Return the [X, Y] coordinate for the center point of the cell that contains the specified text.  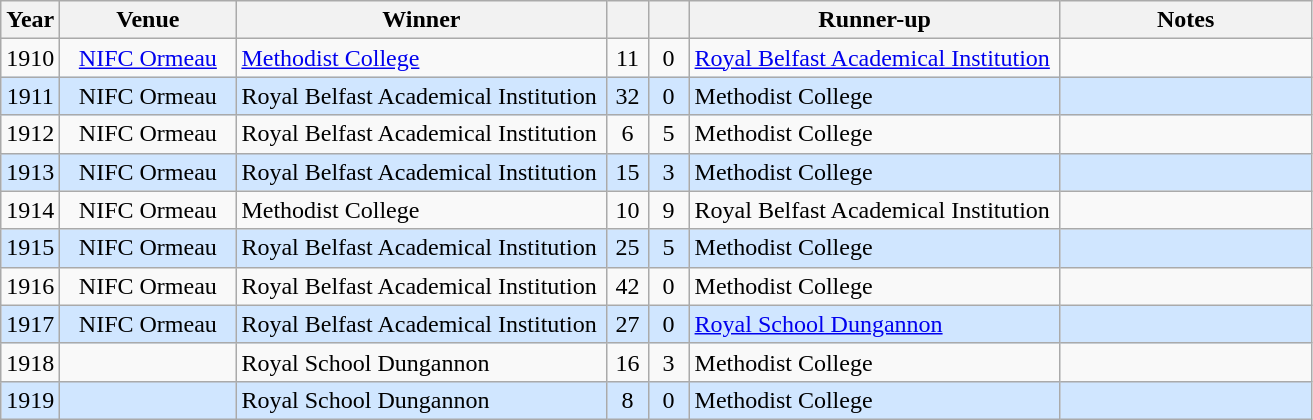
15 [628, 172]
10 [628, 210]
42 [628, 286]
32 [628, 96]
1910 [30, 58]
6 [628, 134]
Venue [148, 20]
8 [628, 400]
1915 [30, 248]
16 [628, 362]
1917 [30, 324]
1911 [30, 96]
1918 [30, 362]
11 [628, 58]
Year [30, 20]
1913 [30, 172]
25 [628, 248]
1912 [30, 134]
9 [668, 210]
1916 [30, 286]
1914 [30, 210]
Winner [422, 20]
27 [628, 324]
1919 [30, 400]
Runner-up [874, 20]
Notes [1186, 20]
